From the cell containing the given text, extract its center point as (x, y) coordinate. 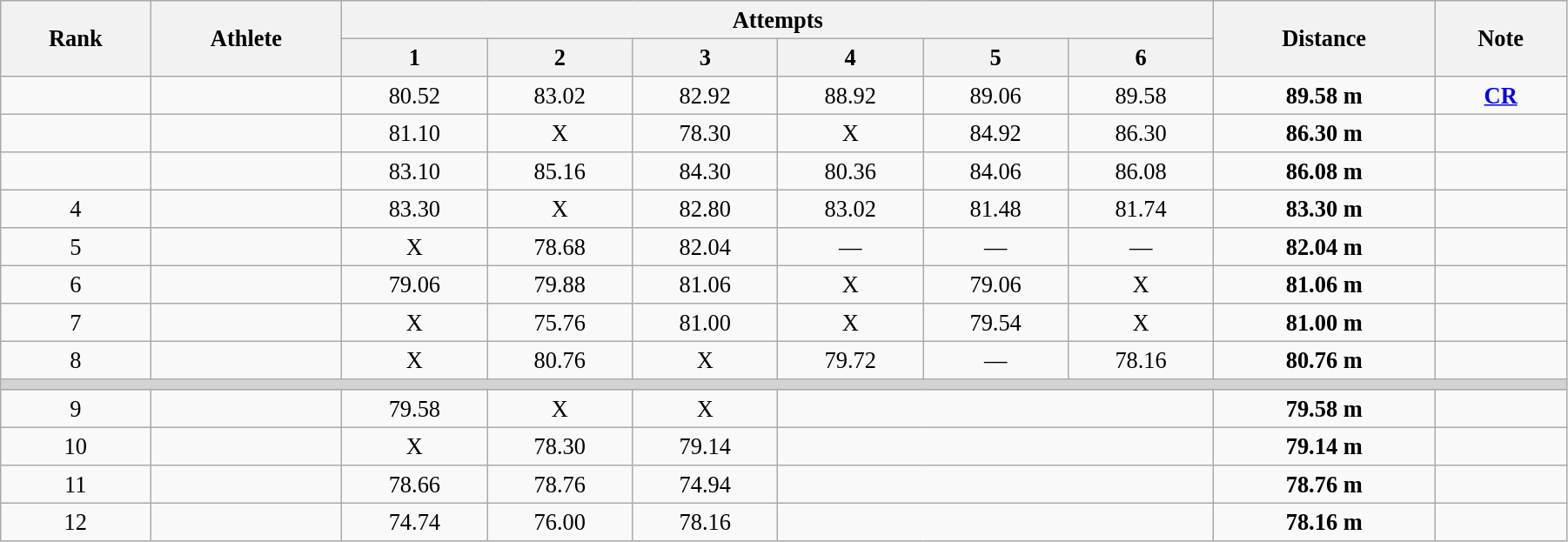
81.06 (705, 284)
7 (76, 323)
79.72 (851, 360)
85.16 (560, 171)
80.52 (414, 95)
CR (1501, 95)
88.92 (851, 95)
Note (1501, 38)
74.74 (414, 522)
Rank (76, 38)
79.88 (560, 284)
78.16 m (1324, 522)
89.06 (995, 95)
78.76 (560, 485)
81.10 (414, 133)
76.00 (560, 522)
89.58 (1142, 95)
75.76 (560, 323)
Distance (1324, 38)
84.92 (995, 133)
2 (560, 57)
81.00 (705, 323)
79.54 (995, 323)
74.94 (705, 485)
79.58 (414, 409)
81.74 (1142, 209)
10 (76, 446)
Athlete (246, 38)
1 (414, 57)
80.76 (560, 360)
78.76 m (1324, 485)
82.04 (705, 247)
86.08 m (1324, 171)
9 (76, 409)
82.92 (705, 95)
83.30 (414, 209)
12 (76, 522)
89.58 m (1324, 95)
78.68 (560, 247)
80.36 (851, 171)
79.14 m (1324, 446)
82.80 (705, 209)
Attempts (778, 19)
78.66 (414, 485)
84.30 (705, 171)
80.76 m (1324, 360)
11 (76, 485)
83.30 m (1324, 209)
86.30 m (1324, 133)
3 (705, 57)
8 (76, 360)
79.14 (705, 446)
86.08 (1142, 171)
81.06 m (1324, 284)
82.04 m (1324, 247)
83.10 (414, 171)
81.00 m (1324, 323)
84.06 (995, 171)
86.30 (1142, 133)
81.48 (995, 209)
79.58 m (1324, 409)
